Return the [X, Y] coordinate for the center point of the cell that contains the specified text.  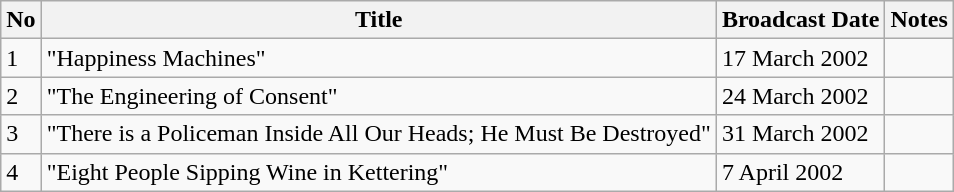
"Eight People Sipping Wine in Kettering" [378, 172]
Broadcast Date [800, 20]
1 [21, 58]
Notes [919, 20]
24 March 2002 [800, 96]
17 March 2002 [800, 58]
Title [378, 20]
3 [21, 134]
"There is a Policeman Inside All Our Heads; He Must Be Destroyed" [378, 134]
7 April 2002 [800, 172]
4 [21, 172]
2 [21, 96]
No [21, 20]
"Happiness Machines" [378, 58]
31 March 2002 [800, 134]
"The Engineering of Consent" [378, 96]
